Capture the cell that displays the provided text and extract its (x, y) central coordinate. 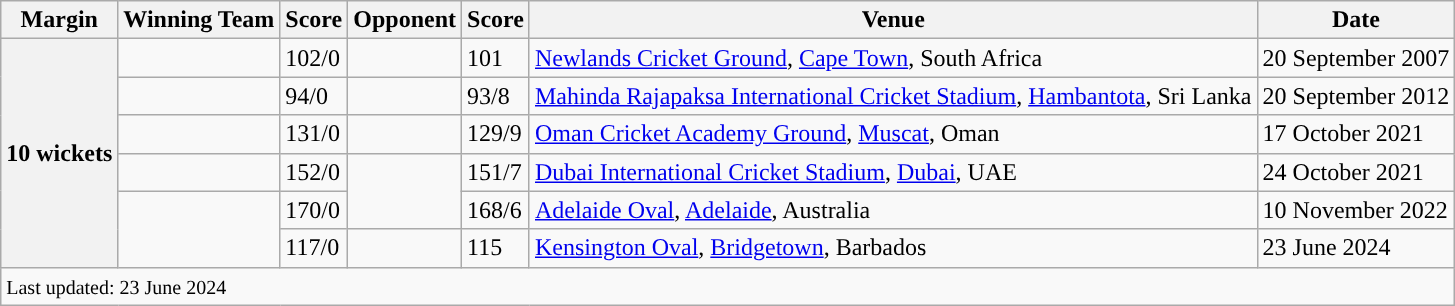
131/0 (314, 134)
24 October 2021 (1356, 172)
101 (496, 58)
Opponent (405, 20)
Last updated: 23 June 2024 (728, 286)
Mahinda Rajapaksa International Cricket Stadium, Hambantota, Sri Lanka (893, 96)
93/8 (496, 96)
Date (1356, 20)
17 October 2021 (1356, 134)
10 wickets (60, 153)
Kensington Oval, Bridgetown, Barbados (893, 248)
170/0 (314, 210)
152/0 (314, 172)
Margin (60, 20)
168/6 (496, 210)
102/0 (314, 58)
94/0 (314, 96)
Newlands Cricket Ground, Cape Town, South Africa (893, 58)
10 November 2022 (1356, 210)
115 (496, 248)
Oman Cricket Academy Ground, Muscat, Oman (893, 134)
129/9 (496, 134)
Dubai International Cricket Stadium, Dubai, UAE (893, 172)
Adelaide Oval, Adelaide, Australia (893, 210)
Winning Team (199, 20)
117/0 (314, 248)
Venue (893, 20)
23 June 2024 (1356, 248)
151/7 (496, 172)
20 September 2012 (1356, 96)
20 September 2007 (1356, 58)
